Find where the given text appears and provide that cell's center as (x, y) coordinate. 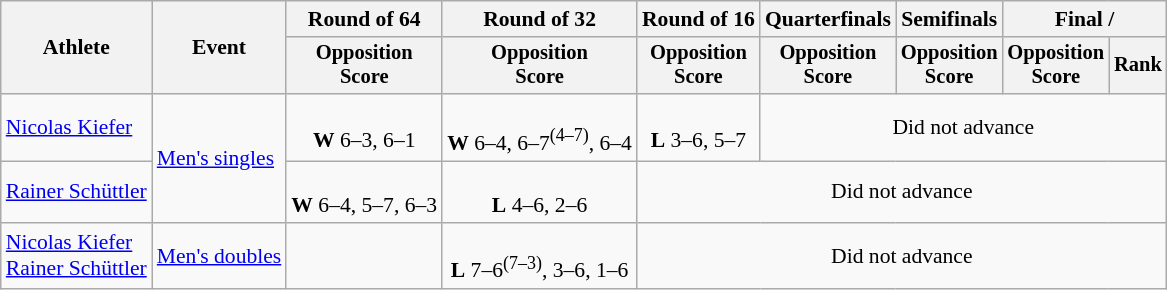
Semifinals (950, 19)
Men's doubles (220, 256)
Nicolas KieferRainer Schüttler (76, 256)
Round of 16 (698, 19)
Rank (1138, 66)
W 6–4, 6–7(4–7), 6–4 (540, 128)
Rainer Schüttler (76, 192)
Nicolas Kiefer (76, 128)
Men's singles (220, 158)
L 3–6, 5–7 (698, 128)
W 6–4, 5–7, 6–3 (364, 192)
Final / (1084, 19)
Round of 64 (364, 19)
L 4–6, 2–6 (540, 192)
Quarterfinals (828, 19)
L 7–6(7–3), 3–6, 1–6 (540, 256)
W 6–3, 6–1 (364, 128)
Round of 32 (540, 19)
Event (220, 48)
Athlete (76, 48)
